Return [x, y] of the center of cell containing provided text 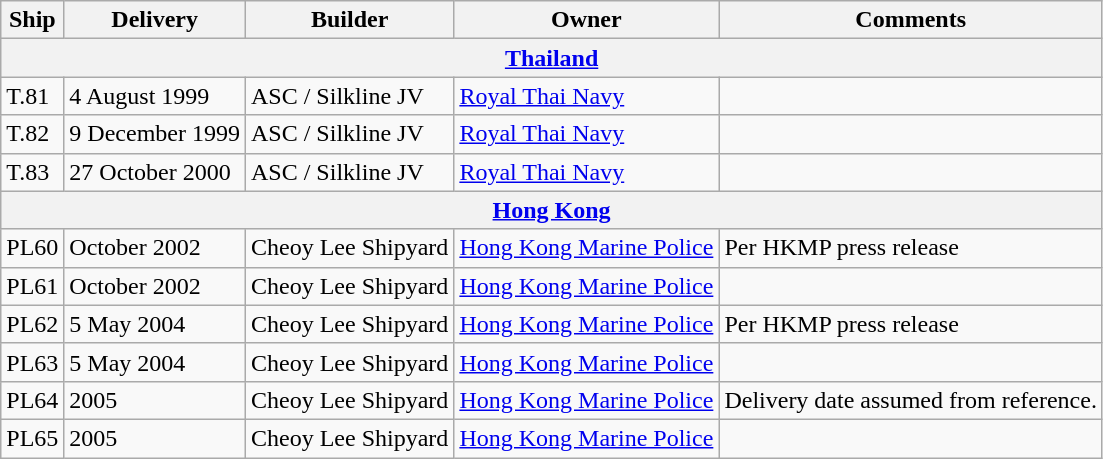
PL63 [32, 362]
4 August 1999 [155, 96]
PL62 [32, 324]
Builder [349, 20]
Comments [911, 20]
PL61 [32, 286]
Thailand [552, 58]
Ship [32, 20]
PL65 [32, 438]
T.83 [32, 172]
9 December 1999 [155, 134]
PL60 [32, 248]
27 October 2000 [155, 172]
Hong Kong [552, 210]
Delivery [155, 20]
PL64 [32, 400]
T.81 [32, 96]
Owner [586, 20]
Delivery date assumed from reference. [911, 400]
T.82 [32, 134]
